Output the (X, Y) coordinate of the center of the cell containing the given text.  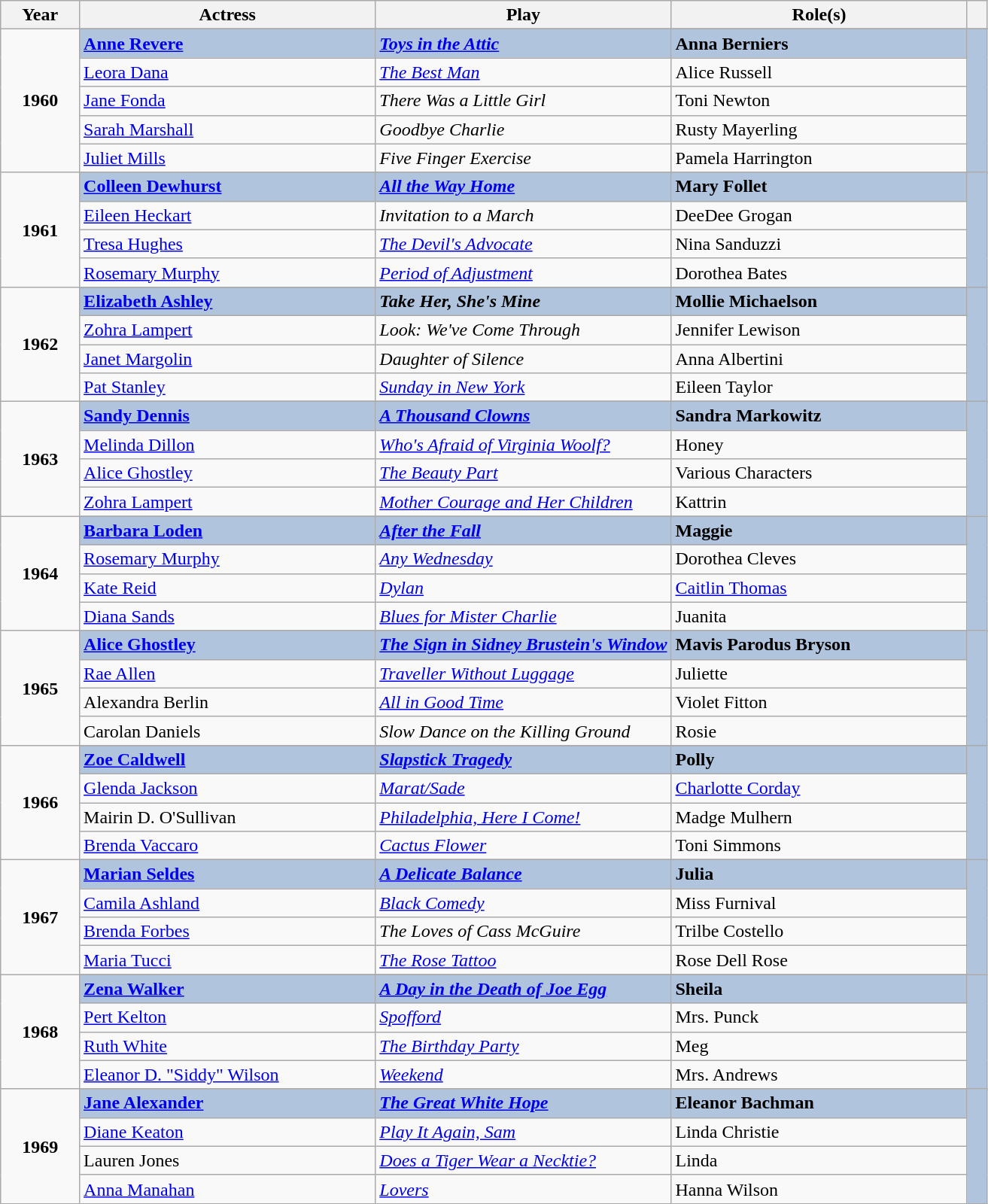
1963 (41, 459)
Mavis Parodus Bryson (819, 645)
Sunday in New York (524, 388)
Jane Fonda (227, 101)
Year (41, 15)
Miss Furnival (819, 903)
Various Characters (819, 473)
Daughter of Silence (524, 359)
A Thousand Clowns (524, 416)
Meg (819, 1046)
1962 (41, 344)
The Birthday Party (524, 1046)
Mairin D. O'Sullivan (227, 816)
Goodbye Charlie (524, 129)
Period of Adjustment (524, 272)
Eleanor Bachman (819, 1103)
Rosie (819, 731)
The Loves of Cass McGuire (524, 932)
Linda Christie (819, 1132)
Toni Newton (819, 101)
Nina Sanduzzi (819, 244)
Rose Dell Rose (819, 960)
Carolan Daniels (227, 731)
1967 (41, 917)
Weekend (524, 1075)
Play It Again, Sam (524, 1132)
Slow Dance on the Killing Ground (524, 731)
1969 (41, 1146)
Sheila (819, 989)
Does a Tiger Wear a Necktie? (524, 1160)
Elizabeth Ashley (227, 301)
Charlotte Corday (819, 788)
Maria Tucci (227, 960)
1966 (41, 802)
Look: We've Come Through (524, 330)
Mrs. Andrews (819, 1075)
Anna Albertini (819, 359)
Eleanor D. "Siddy" Wilson (227, 1075)
All in Good Time (524, 702)
1964 (41, 573)
Leora Dana (227, 72)
Toni Simmons (819, 846)
Pamela Harrington (819, 158)
Sandra Markowitz (819, 416)
Actress (227, 15)
Anna Manahan (227, 1189)
The Devil's Advocate (524, 244)
Melinda Dillon (227, 445)
Diane Keaton (227, 1132)
Take Her, She's Mine (524, 301)
Sandy Dennis (227, 416)
All the Way Home (524, 187)
Alice Russell (819, 72)
Mrs. Punck (819, 1017)
Kattrin (819, 502)
Caitlin Thomas (819, 588)
Linda (819, 1160)
The Best Man (524, 72)
Alexandra Berlin (227, 702)
Dorothea Cleves (819, 559)
Traveller Without Luggage (524, 673)
The Sign in Sidney Brustein's Window (524, 645)
Eileen Taylor (819, 388)
Juliette (819, 673)
Jennifer Lewison (819, 330)
Black Comedy (524, 903)
Janet Margolin (227, 359)
Tresa Hughes (227, 244)
Diana Sands (227, 616)
Glenda Jackson (227, 788)
The Rose Tattoo (524, 960)
Lauren Jones (227, 1160)
Trilbe Costello (819, 932)
Anna Berniers (819, 44)
Who's Afraid of Virginia Woolf? (524, 445)
Marian Seldes (227, 874)
Barbara Loden (227, 531)
Honey (819, 445)
Violet Fitton (819, 702)
Hanna Wilson (819, 1189)
Invitation to a March (524, 215)
Colleen Dewhurst (227, 187)
1960 (41, 101)
Maggie (819, 531)
Lovers (524, 1189)
Dylan (524, 588)
Madge Mulhern (819, 816)
Julia (819, 874)
A Day in the Death of Joe Egg (524, 989)
Mollie Michaelson (819, 301)
Philadelphia, Here I Come! (524, 816)
Rusty Mayerling (819, 129)
Cactus Flower (524, 846)
Brenda Forbes (227, 932)
Play (524, 15)
Eileen Heckart (227, 215)
Camila Ashland (227, 903)
After the Fall (524, 531)
DeeDee Grogan (819, 215)
Marat/Sade (524, 788)
Juliet Mills (227, 158)
Pert Kelton (227, 1017)
1968 (41, 1032)
The Great White Hope (524, 1103)
Any Wednesday (524, 559)
Zena Walker (227, 989)
Five Finger Exercise (524, 158)
Anne Revere (227, 44)
Spofford (524, 1017)
Brenda Vaccaro (227, 846)
Polly (819, 759)
The Beauty Part (524, 473)
Role(s) (819, 15)
Mary Follet (819, 187)
Juanita (819, 616)
1961 (41, 230)
Dorothea Bates (819, 272)
There Was a Little Girl (524, 101)
Pat Stanley (227, 388)
Sarah Marshall (227, 129)
1965 (41, 688)
A Delicate Balance (524, 874)
Jane Alexander (227, 1103)
Ruth White (227, 1046)
Rae Allen (227, 673)
Toys in the Attic (524, 44)
Slapstick Tragedy (524, 759)
Mother Courage and Her Children (524, 502)
Zoe Caldwell (227, 759)
Blues for Mister Charlie (524, 616)
Kate Reid (227, 588)
